Search for the cell housing the specified text and yield its (x, y) center coordinate. 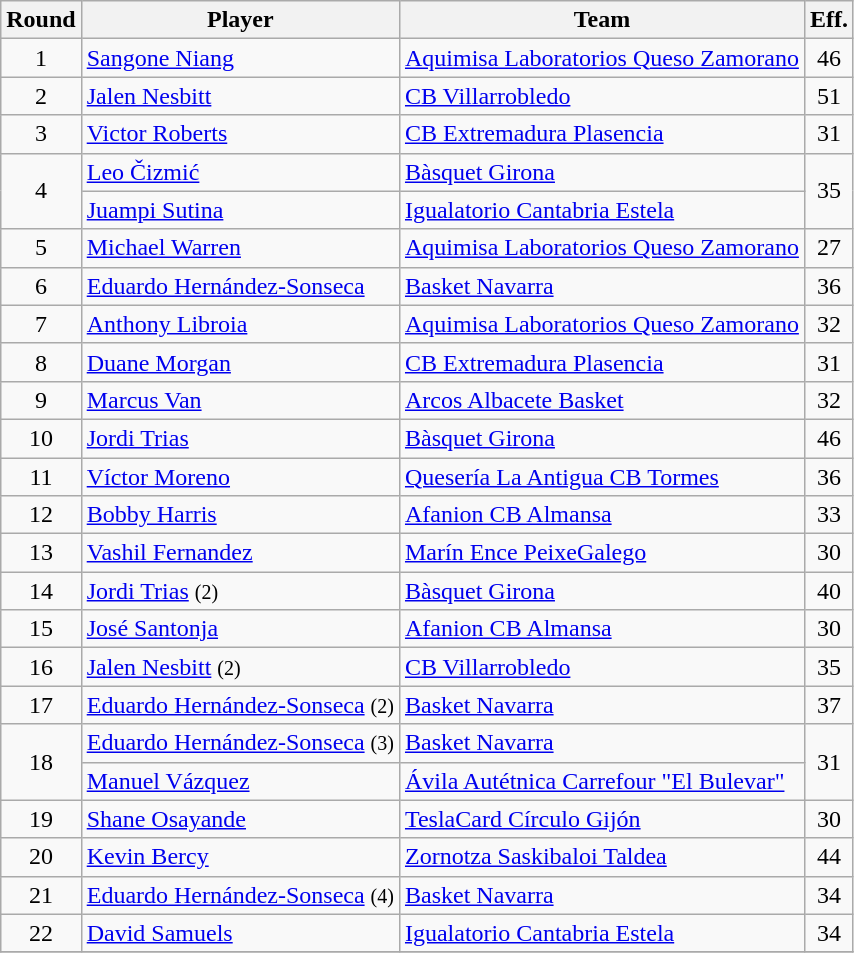
Eduardo Hernández-Sonseca (2) (240, 705)
20 (41, 857)
Arcos Albacete Basket (602, 400)
Anthony Libroia (240, 324)
19 (41, 819)
16 (41, 667)
7 (41, 324)
9 (41, 400)
Víctor Moreno (240, 477)
33 (828, 515)
37 (828, 705)
Zornotza Saskibaloi Taldea (602, 857)
8 (41, 362)
51 (828, 96)
11 (41, 477)
10 (41, 438)
Michael Warren (240, 248)
14 (41, 591)
Eduardo Hernández-Sonseca (240, 286)
Eff. (828, 20)
13 (41, 553)
12 (41, 515)
17 (41, 705)
40 (828, 591)
21 (41, 895)
Kevin Bercy (240, 857)
Vashil Fernandez (240, 553)
Duane Morgan (240, 362)
27 (828, 248)
Team (602, 20)
Marín Ence PeixeGalego (602, 553)
Juampi Sutina (240, 210)
1 (41, 58)
2 (41, 96)
TeslaCard Círculo Gijón (602, 819)
José Santonja (240, 629)
Marcus Van (240, 400)
Shane Osayande (240, 819)
22 (41, 933)
David Samuels (240, 933)
Quesería La Antigua CB Tormes (602, 477)
Eduardo Hernández-Sonseca (3) (240, 743)
Round (41, 20)
4 (41, 191)
Victor Roberts (240, 134)
Leo Čizmić (240, 172)
Jordi Trias (2) (240, 591)
5 (41, 248)
Sangone Niang (240, 58)
Jordi Trias (240, 438)
Jalen Nesbitt (240, 96)
Ávila Autétnica Carrefour "El Bulevar" (602, 781)
44 (828, 857)
Manuel Vázquez (240, 781)
Eduardo Hernández-Sonseca (4) (240, 895)
Jalen Nesbitt (2) (240, 667)
18 (41, 762)
Player (240, 20)
Bobby Harris (240, 515)
3 (41, 134)
6 (41, 286)
15 (41, 629)
